Determine the (x, y) coordinate at the center of the cell enclosing the given text.  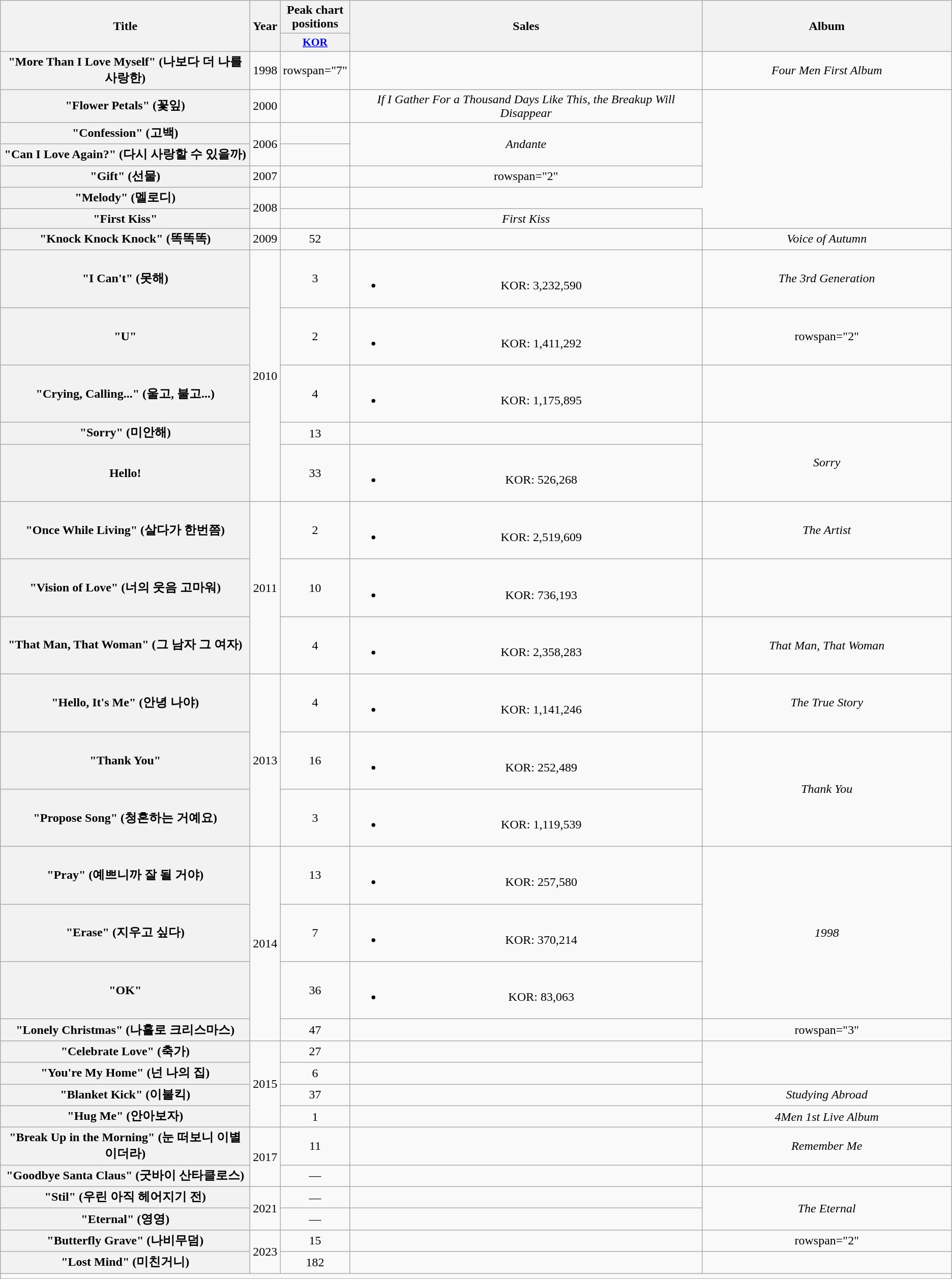
KOR (315, 43)
"Erase" (지우고 싶다) (125, 933)
"Melody" (멜로디) (125, 198)
"Celebrate Love" (축가) (125, 1052)
"Sorry" (미안해) (125, 433)
2011 (265, 588)
Sorry (827, 462)
KOR: 252,489 (526, 760)
"More Than I Love Myself" (나보다 더 나를 사랑한) (125, 70)
Title (125, 26)
2009 (265, 239)
"Break Up in the Morning" (눈 떠보니 이별이더라) (125, 1146)
"Flower Petals" (꽃잎) (125, 106)
"Hug Me" (안아보자) (125, 1117)
"Eternal" (영영) (125, 1219)
Studying Abroad (827, 1095)
27 (315, 1052)
The True Story (827, 703)
36 (315, 991)
"Gift" (선물) (125, 177)
"Butterfly Grave" (나비무덤) (125, 1241)
Andante (526, 144)
If I Gather For a Thousand Days Like This, the Breakup Will Disappear (526, 106)
"That Man, That Woman" (그 남자 그 여자) (125, 645)
Voice of Autumn (827, 239)
10 (315, 588)
The 3rd Generation (827, 279)
rowspan="7" (315, 70)
"Blanket Kick" (이불킥) (125, 1095)
KOR: 370,214 (526, 933)
Sales (526, 26)
"I Can't" (못해) (125, 279)
Four Men First Album (827, 70)
KOR: 1,119,539 (526, 818)
"Can I Love Again?" (다시 사랑할 수 있을까) (125, 155)
2014 (265, 944)
That Man, That Woman (827, 645)
"You're My Home" (넌 나의 집) (125, 1073)
47 (315, 1030)
2023 (265, 1251)
Year (265, 26)
"Thank You" (125, 760)
KOR: 1,411,292 (526, 336)
4Men 1st Live Album (827, 1117)
"Vision of Love" (너의 웃음 고마워) (125, 588)
"Hello, It's Me" (안녕 나야) (125, 703)
15 (315, 1241)
"Once While Living" (살다가 한번쯤) (125, 530)
"First Kiss" (125, 219)
182 (315, 1262)
KOR: 526,268 (526, 473)
KOR: 3,232,590 (526, 279)
"Knock Knock Knock" (똑똑똑) (125, 239)
1 (315, 1117)
rowspan="3" (827, 1030)
6 (315, 1073)
"OK" (125, 991)
2010 (265, 375)
Thank You (827, 789)
52 (315, 239)
KOR: 2,358,283 (526, 645)
The Artist (827, 530)
2008 (265, 207)
KOR: 1,175,895 (526, 394)
KOR: 736,193 (526, 588)
KOR: 2,519,609 (526, 530)
33 (315, 473)
37 (315, 1095)
11 (315, 1146)
KOR: 83,063 (526, 991)
Hello! (125, 473)
"Propose Song" (청혼하는 거예요) (125, 818)
"Lost Mind" (미친거니) (125, 1262)
Album (827, 26)
"U" (125, 336)
The Eternal (827, 1208)
"Lonely Christmas" (나홀로 크리스마스) (125, 1030)
"Goodbye Santa Claus" (굿바이 산타클로스) (125, 1176)
2000 (265, 106)
First Kiss (526, 219)
KOR: 257,580 (526, 876)
Peak chart positions (315, 17)
Remember Me (827, 1146)
2017 (265, 1157)
7 (315, 933)
2006 (265, 144)
2015 (265, 1084)
2007 (265, 177)
2021 (265, 1208)
"Crying, Calling..." (울고, 불고...) (125, 394)
"Confession" (고백) (125, 133)
"Stil" (우린 아직 헤어지기 전) (125, 1197)
2013 (265, 760)
KOR: 1,141,246 (526, 703)
16 (315, 760)
"Pray" (예쁘니까 잘 될 거야) (125, 876)
